Search for the cell housing the specified text and yield its [x, y] center coordinate. 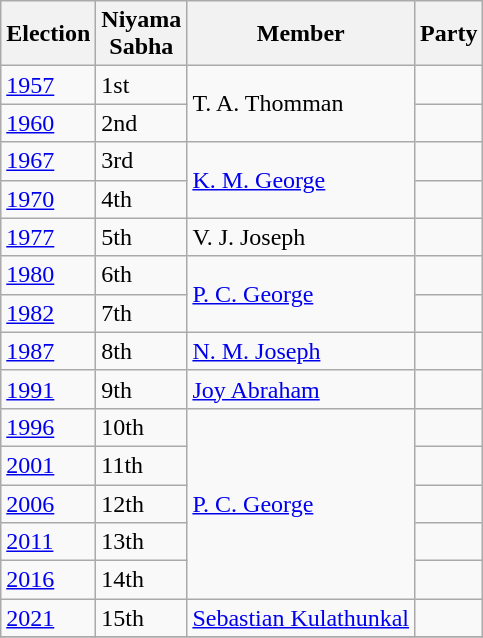
15th [142, 618]
Member [301, 34]
3rd [142, 161]
1960 [48, 123]
1996 [48, 427]
11th [142, 465]
1970 [48, 199]
T. A. Thomman [301, 104]
2001 [48, 465]
Sebastian Kulathunkal [301, 618]
2016 [48, 580]
1st [142, 85]
1957 [48, 85]
NiyamaSabha [142, 34]
1967 [48, 161]
Election [48, 34]
4th [142, 199]
2021 [48, 618]
K. M. George [301, 180]
1987 [48, 351]
14th [142, 580]
1980 [48, 275]
13th [142, 542]
7th [142, 313]
2011 [48, 542]
2006 [48, 503]
12th [142, 503]
8th [142, 351]
10th [142, 427]
9th [142, 389]
1977 [48, 237]
1991 [48, 389]
6th [142, 275]
Party [449, 34]
V. J. Joseph [301, 237]
1982 [48, 313]
2nd [142, 123]
N. M. Joseph [301, 351]
5th [142, 237]
Joy Abraham [301, 389]
